Return [x, y] of the center of cell containing provided text 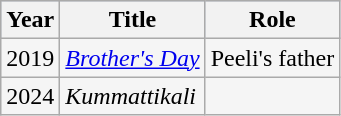
Kummattikali [132, 96]
Peeli's father [272, 58]
Role [272, 20]
2019 [30, 58]
Title [132, 20]
Brother's Day [132, 58]
2024 [30, 96]
Year [30, 20]
